Return the [x, y] coordinate for the center point of the cell that contains the specified text.  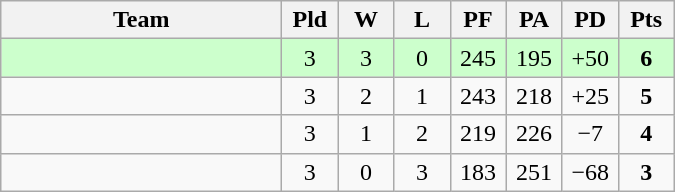
6 [646, 58]
−7 [590, 134]
+50 [590, 58]
226 [534, 134]
243 [478, 96]
Team [142, 20]
PD [590, 20]
219 [478, 134]
183 [478, 172]
L [422, 20]
245 [478, 58]
Pld [310, 20]
PA [534, 20]
PF [478, 20]
5 [646, 96]
4 [646, 134]
218 [534, 96]
251 [534, 172]
W [366, 20]
−68 [590, 172]
195 [534, 58]
Pts [646, 20]
+25 [590, 96]
